Locate the cell with the specified text and output its [X, Y] center coordinate. 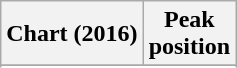
Peak position [189, 34]
Chart (2016) [72, 34]
